Output the [x, y] coordinate of the center of the cell containing the given text.  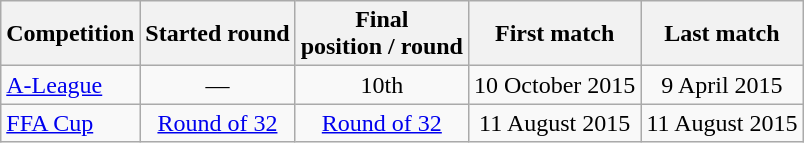
Competition [70, 34]
— [218, 85]
10th [382, 85]
A-League [70, 85]
FFA Cup [70, 123]
10 October 2015 [554, 85]
Final position / round [382, 34]
First match [554, 34]
Last match [722, 34]
Started round [218, 34]
9 April 2015 [722, 85]
